Detect which cell encompasses the target text, then output its [x, y] center coordinate. 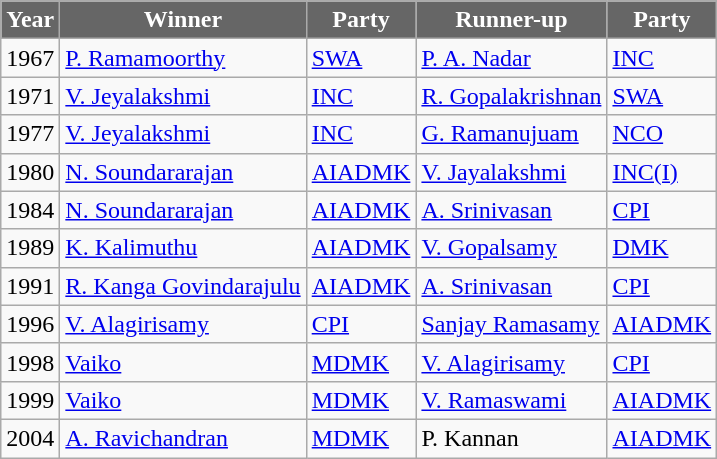
1989 [30, 248]
Winner [183, 20]
R. Kanga Govindarajulu [183, 286]
V. Ramaswami [512, 400]
NCO [662, 134]
P. A. Nadar [512, 58]
1991 [30, 286]
K. Kalimuthu [183, 248]
G. Ramanujuam [512, 134]
Sanjay Ramasamy [512, 324]
V. Gopalsamy [512, 248]
1971 [30, 96]
A. Ravichandran [183, 438]
1999 [30, 400]
P. Kannan [512, 438]
Year [30, 20]
1996 [30, 324]
INC(I) [662, 172]
Runner-up [512, 20]
DMK [662, 248]
R. Gopalakrishnan [512, 96]
1998 [30, 362]
1984 [30, 210]
1980 [30, 172]
V. Jayalakshmi [512, 172]
1977 [30, 134]
1967 [30, 58]
2004 [30, 438]
P. Ramamoorthy [183, 58]
